Pinpoint the cell where the given text exists, returning its [X, Y] midpoint coordinate. 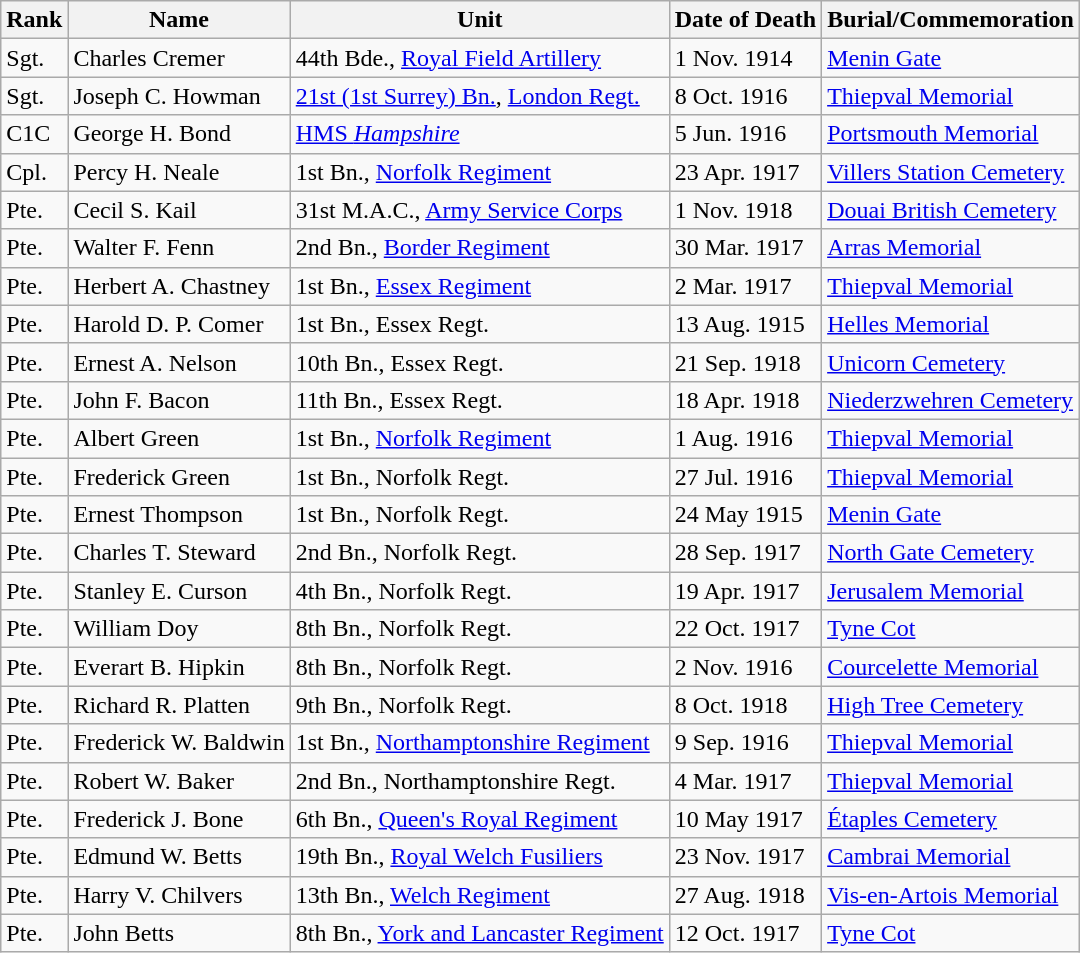
Edmund W. Betts [179, 857]
9th Bn., Norfolk Regt. [480, 705]
10 May 1917 [745, 819]
Herbert A. Chastney [179, 286]
1 Aug. 1916 [745, 438]
1st Bn., Essex Regiment [480, 286]
Albert Green [179, 438]
13th Bn., Welch Regiment [480, 895]
30 Mar. 1917 [745, 248]
John Betts [179, 933]
Unit [480, 20]
Vis-en-Artois Memorial [951, 895]
HMS Hampshire [480, 134]
Portsmouth Memorial [951, 134]
11th Bn., Essex Regt. [480, 400]
Charles T. Steward [179, 553]
1 Nov. 1914 [745, 58]
1st Bn., Essex Regt. [480, 324]
21st (1st Surrey) Bn., London Regt. [480, 96]
High Tree Cemetery [951, 705]
Walter F. Fenn [179, 248]
Burial/Commemoration [951, 20]
13 Aug. 1915 [745, 324]
9 Sep. 1916 [745, 743]
27 Aug. 1918 [745, 895]
Frederick W. Baldwin [179, 743]
Frederick J. Bone [179, 819]
Date of Death [745, 20]
Helles Memorial [951, 324]
Joseph C. Howman [179, 96]
8th Bn., York and Lancaster Regiment [480, 933]
8 Oct. 1916 [745, 96]
Rank [34, 20]
1 Nov. 1918 [745, 210]
Ernest A. Nelson [179, 362]
23 Nov. 1917 [745, 857]
23 Apr. 1917 [745, 172]
William Doy [179, 629]
North Gate Cemetery [951, 553]
John F. Bacon [179, 400]
28 Sep. 1917 [745, 553]
2nd Bn., Norfolk Regt. [480, 553]
Harold D. P. Comer [179, 324]
21 Sep. 1918 [745, 362]
10th Bn., Essex Regt. [480, 362]
Jerusalem Memorial [951, 591]
Étaples Cemetery [951, 819]
Unicorn Cemetery [951, 362]
Robert W. Baker [179, 781]
22 Oct. 1917 [745, 629]
19 Apr. 1917 [745, 591]
Percy H. Neale [179, 172]
44th Bde., Royal Field Artillery [480, 58]
1st Bn., Northamptonshire Regiment [480, 743]
Niederzwehren Cemetery [951, 400]
4th Bn., Norfolk Regt. [480, 591]
Ernest Thompson [179, 515]
2 Mar. 1917 [745, 286]
Arras Memorial [951, 248]
Cecil S. Kail [179, 210]
Frederick Green [179, 477]
Charles Cremer [179, 58]
Everart B. Hipkin [179, 667]
George H. Bond [179, 134]
2nd Bn., Northamptonshire Regt. [480, 781]
2nd Bn., Border Regiment [480, 248]
Douai British Cemetery [951, 210]
8 Oct. 1918 [745, 705]
12 Oct. 1917 [745, 933]
4 Mar. 1917 [745, 781]
Harry V. Chilvers [179, 895]
Villers Station Cemetery [951, 172]
2 Nov. 1916 [745, 667]
Cambrai Memorial [951, 857]
31st M.A.C., Army Service Corps [480, 210]
5 Jun. 1916 [745, 134]
Stanley E. Curson [179, 591]
27 Jul. 1916 [745, 477]
24 May 1915 [745, 515]
Cpl. [34, 172]
6th Bn., Queen's Royal Regiment [480, 819]
Name [179, 20]
Courcelette Memorial [951, 667]
19th Bn., Royal Welch Fusiliers [480, 857]
C1C [34, 134]
18 Apr. 1918 [745, 400]
Richard R. Platten [179, 705]
